Locate the cell with the specified text and output its (X, Y) center coordinate. 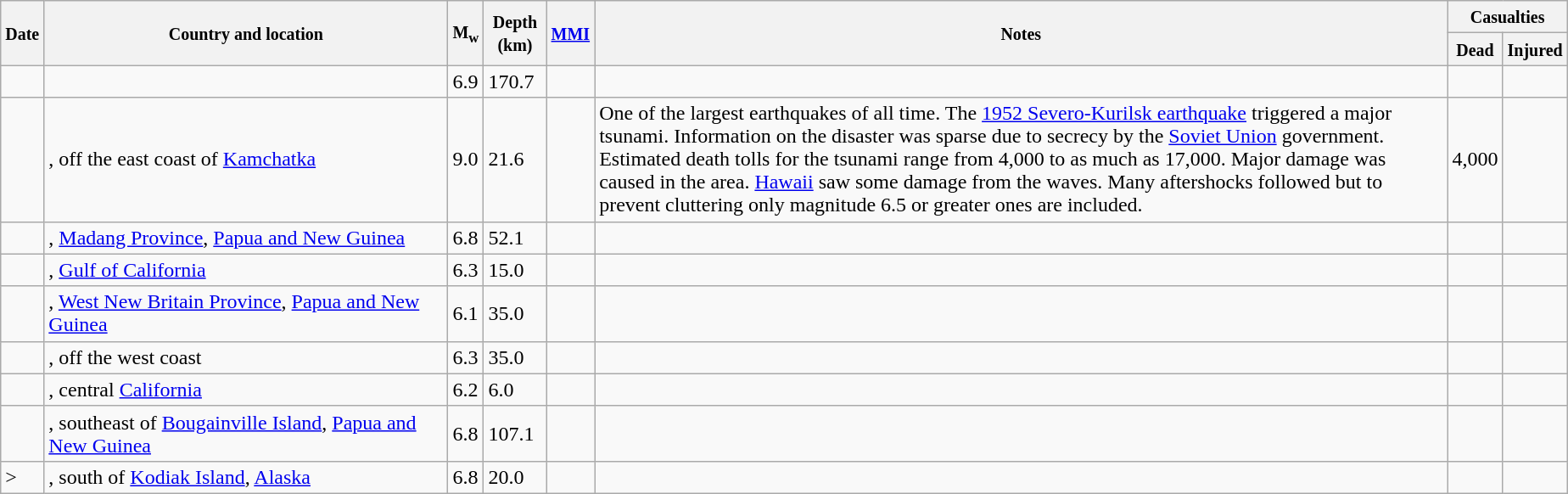
6.2 (466, 390)
15.0 (515, 270)
Casualties (1507, 17)
107.1 (515, 433)
Date (22, 33)
20.0 (515, 477)
4,000 (1475, 160)
> (22, 477)
, south of Kodiak Island, Alaska (246, 477)
, off the west coast (246, 357)
52.1 (515, 238)
21.6 (515, 160)
6.0 (515, 390)
, southeast of Bougainville Island, Papua and New Guinea (246, 433)
170.7 (515, 81)
Injured (1535, 49)
, Madang Province, Papua and New Guinea (246, 238)
Depth (km) (515, 33)
, Gulf of California (246, 270)
6.9 (466, 81)
Mw (466, 33)
Country and location (246, 33)
, off the east coast of Kamchatka (246, 160)
Notes (1022, 33)
Dead (1475, 49)
, West New Britain Province, Papua and New Guinea (246, 314)
, central California (246, 390)
MMI (570, 33)
9.0 (466, 160)
6.1 (466, 314)
